Locate the cell with the specified text and output its (X, Y) center coordinate. 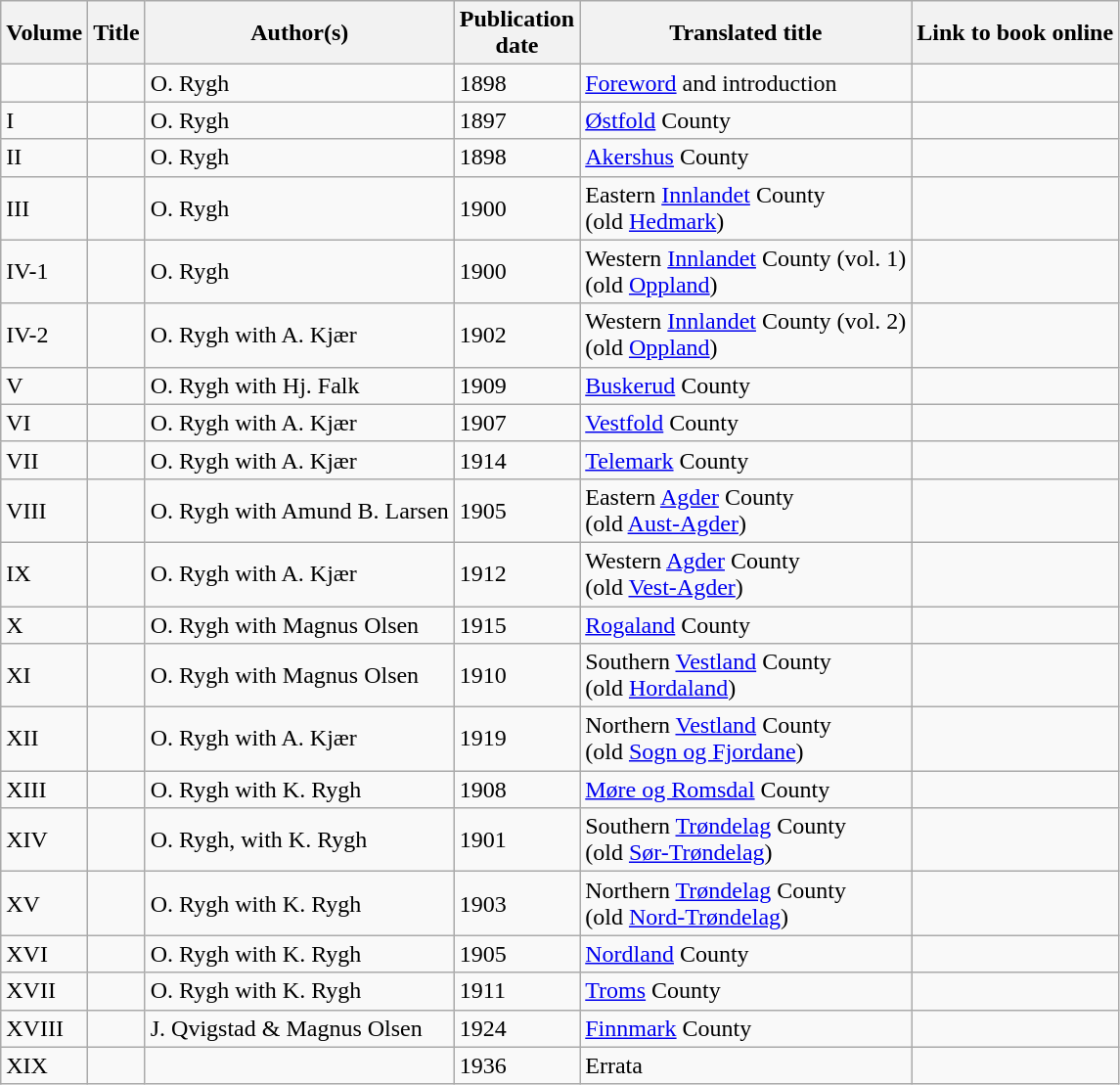
Northern Vestland County(old Sogn og Fjordane) (745, 740)
1908 (516, 790)
Link to book online (1015, 33)
Southern Vestland County(old Hordaland) (745, 675)
Akershus County (745, 158)
Title (117, 33)
1912 (516, 573)
Eastern Agder County(old Aust-Agder) (745, 511)
XV (45, 904)
VI (45, 423)
Nordland County (745, 954)
1936 (516, 1065)
1924 (516, 1028)
Østfold County (745, 120)
1907 (516, 423)
XVII (45, 991)
1915 (516, 625)
1919 (516, 740)
XVIII (45, 1028)
I (45, 120)
XVI (45, 954)
Southern Trøndelag County(old Sør-Trøndelag) (745, 839)
IV-2 (45, 335)
Author(s) (299, 33)
1914 (516, 460)
XII (45, 740)
Volume (45, 33)
J. Qvigstad & Magnus Olsen (299, 1028)
Western Innlandet County (vol. 1)(old Oppland) (745, 272)
Møre og Romsdal County (745, 790)
O. Rygh with Hj. Falk (299, 385)
VII (45, 460)
XIX (45, 1065)
VIII (45, 511)
Northern Trøndelag County(old Nord-Trøndelag) (745, 904)
IX (45, 573)
Vestfold County (745, 423)
Telemark County (745, 460)
O. Rygh with Amund B. Larsen (299, 511)
Troms County (745, 991)
XI (45, 675)
1909 (516, 385)
Translated title (745, 33)
Buskerud County (745, 385)
Western Agder County(old Vest-Agder) (745, 573)
Errata (745, 1065)
1911 (516, 991)
IV-1 (45, 272)
V (45, 385)
1910 (516, 675)
1902 (516, 335)
Eastern Innlandet County(old Hedmark) (745, 207)
XIV (45, 839)
XIII (45, 790)
Rogaland County (745, 625)
Foreword and introduction (745, 83)
1903 (516, 904)
1901 (516, 839)
Finnmark County (745, 1028)
Western Innlandet County (vol. 2)(old Oppland) (745, 335)
X (45, 625)
III (45, 207)
O. Rygh, with K. Rygh (299, 839)
Publicationdate (516, 33)
1897 (516, 120)
II (45, 158)
